Capture the cell that displays the provided text and extract its [x, y] central coordinate. 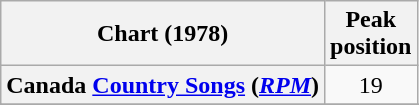
19 [371, 85]
Chart (1978) [163, 34]
Peakposition [371, 34]
Canada Country Songs (RPM) [163, 85]
